Capture the cell that displays the provided text and extract its [x, y] central coordinate. 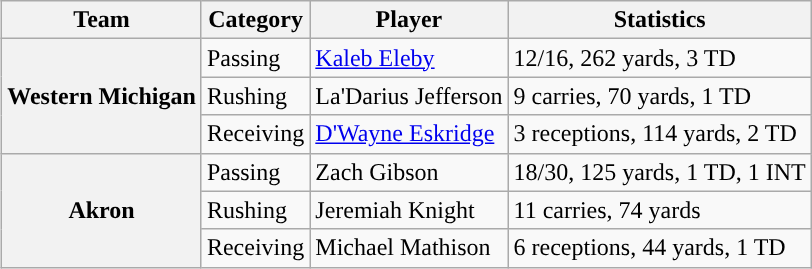
La'Darius Jefferson [409, 96]
9 carries, 70 yards, 1 TD [660, 96]
12/16, 262 yards, 3 TD [660, 58]
D'Wayne Eskridge [409, 134]
Team [102, 20]
11 carries, 74 yards [660, 210]
Kaleb Eleby [409, 58]
18/30, 125 yards, 1 TD, 1 INT [660, 172]
Category [255, 20]
Zach Gibson [409, 172]
Western Michigan [102, 96]
3 receptions, 114 yards, 2 TD [660, 134]
Statistics [660, 20]
Player [409, 20]
Akron [102, 210]
Michael Mathison [409, 248]
Jeremiah Knight [409, 210]
6 receptions, 44 yards, 1 TD [660, 248]
